Capture the cell that displays the provided text and extract its (X, Y) central coordinate. 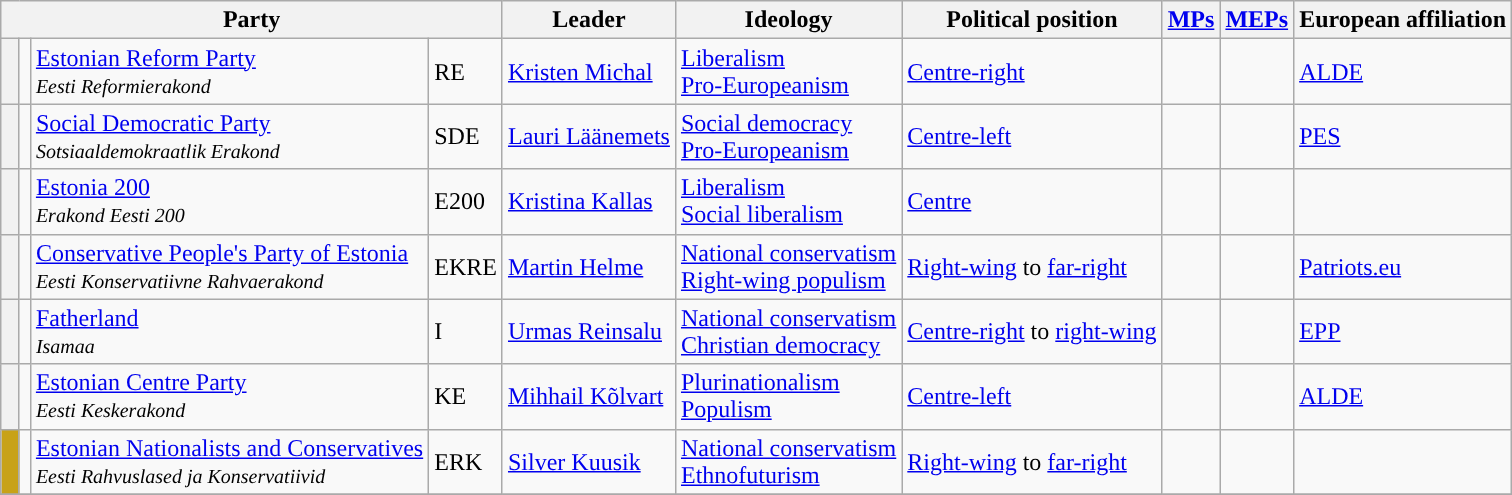
MEPs (1257, 20)
Martin Helme (588, 266)
KE (466, 396)
I (466, 332)
SDE (466, 136)
LiberalismSocial liberalism (788, 202)
Centre-right to right-wing (1032, 332)
National conservatismEthnofuturism (788, 462)
RE (466, 72)
EPP (1403, 332)
Ideology (788, 20)
Social Democratic PartySotsiaaldemokraatlik Erakond (229, 136)
Centre-right (1032, 72)
Leader (588, 20)
Estonian Reform PartyEesti Reformierakond (229, 72)
Estonian Nationalists and ConservativesEesti Rahvuslased ja Konservatiivid (229, 462)
PES (1403, 136)
Estonia 200Erakond Eesti 200 (229, 202)
LiberalismPro-Europeanism (788, 72)
ERK (466, 462)
EKRE (466, 266)
PlurinationalismPopulism (788, 396)
Political position (1032, 20)
E200 (466, 202)
Kristina Kallas (588, 202)
Centre (1032, 202)
Silver Kuusik (588, 462)
Party (252, 20)
National conservatismChristian democracy (788, 332)
Lauri Läänemets (588, 136)
Social democracyPro-Europeanism (788, 136)
MPs (1191, 20)
Mihhail Kõlvart (588, 396)
Estonian Centre PartyEesti Keskerakond (229, 396)
FatherlandIsamaa (229, 332)
Patriots.eu (1403, 266)
Conservative People's Party of EstoniaEesti Konservatiivne Rahvaerakond (229, 266)
Kristen Michal (588, 72)
National conservatismRight-wing populism (788, 266)
European affiliation (1403, 20)
Urmas Reinsalu (588, 332)
